Capture the cell that displays the provided text and extract its (X, Y) central coordinate. 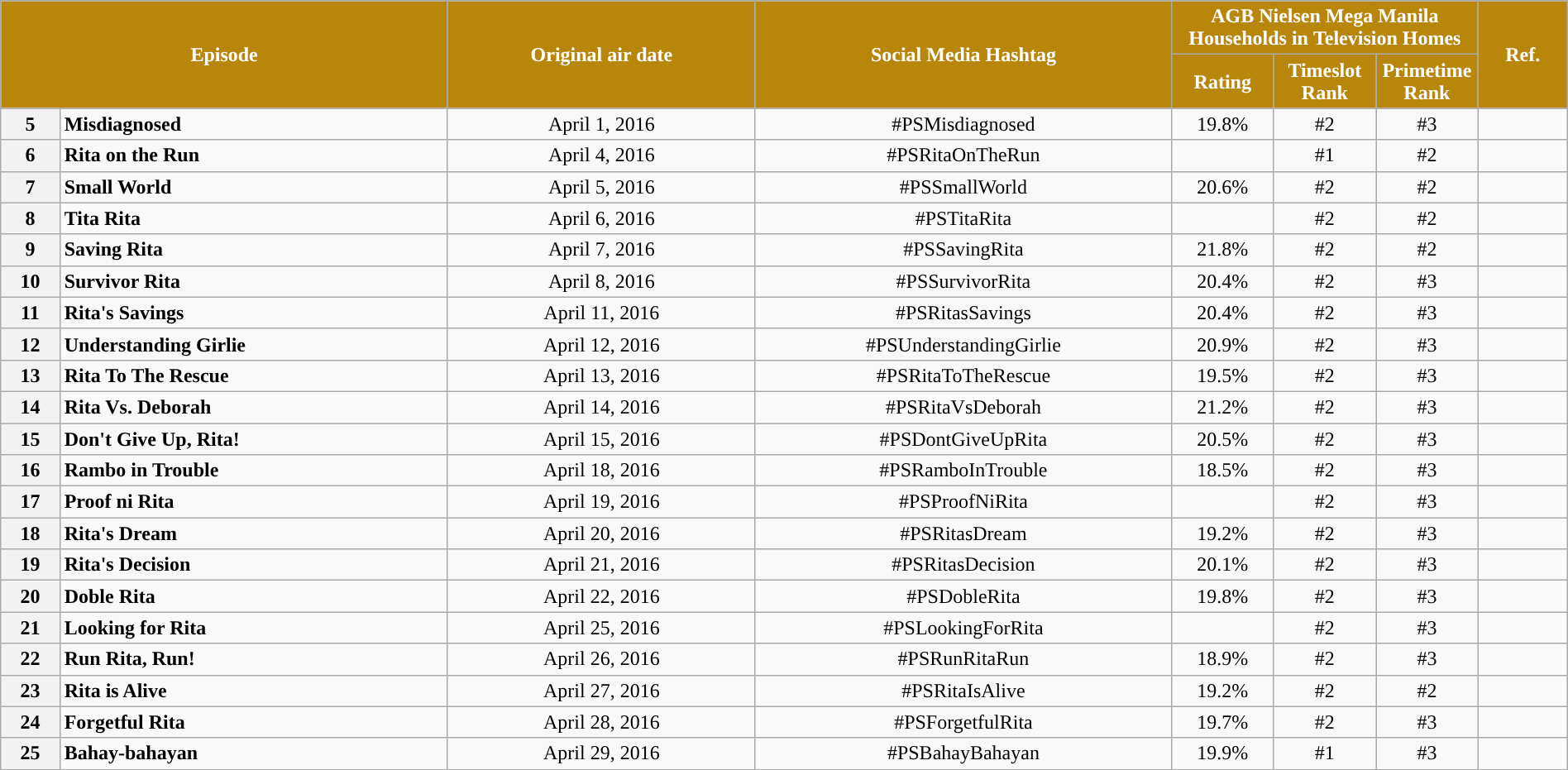
#PSRamboInTrouble (963, 471)
11 (30, 313)
17 (30, 502)
April 27, 2016 (601, 691)
#PSTitaRita (963, 218)
18 (30, 533)
20.9% (1222, 344)
#PSRitaVsDeborah (963, 407)
16 (30, 471)
#PSBahayBahayan (963, 753)
19.5% (1222, 375)
22 (30, 659)
April 12, 2016 (601, 344)
21.2% (1222, 407)
18.5% (1222, 471)
Rating (1222, 81)
Run Rita, Run! (253, 659)
Understanding Girlie (253, 344)
Rita's Decision (253, 565)
April 14, 2016 (601, 407)
#PSProofNiRita (963, 502)
April 26, 2016 (601, 659)
#PSSavingRita (963, 250)
7 (30, 187)
April 7, 2016 (601, 250)
20 (30, 596)
April 18, 2016 (601, 471)
Timeslot Rank (1325, 81)
Original air date (601, 55)
#PSRitaToTheRescue (963, 375)
Rita on the Run (253, 155)
#PSRitasDream (963, 533)
#PSRitasSavings (963, 313)
14 (30, 407)
Rita To The Rescue (253, 375)
Proof ni Rita (253, 502)
Social Media Hashtag (963, 55)
Small World (253, 187)
#PSRunRitaRun (963, 659)
#PSForgetfulRita (963, 722)
20.1% (1222, 565)
#PSRitaIsAlive (963, 691)
12 (30, 344)
Don't Give Up, Rita! (253, 439)
Rita Vs. Deborah (253, 407)
19.7% (1222, 722)
AGB Nielsen Mega Manila Households in Television Homes (1325, 28)
19.9% (1222, 753)
#PSDobleRita (963, 596)
Tita Rita (253, 218)
Rita's Dream (253, 533)
23 (30, 691)
April 6, 2016 (601, 218)
Forgetful Rita (253, 722)
13 (30, 375)
#PSDontGiveUpRita (963, 439)
#PSUnderstandingGirlie (963, 344)
15 (30, 439)
#PSSmallWorld (963, 187)
Survivor Rita (253, 281)
Rita is Alive (253, 691)
Primetime Rank (1427, 81)
April 4, 2016 (601, 155)
April 1, 2016 (601, 124)
#PSLookingForRita (963, 628)
April 19, 2016 (601, 502)
21 (30, 628)
April 28, 2016 (601, 722)
Saving Rita (253, 250)
April 25, 2016 (601, 628)
8 (30, 218)
Looking for Rita (253, 628)
Bahay-bahayan (253, 753)
Episode (225, 55)
April 15, 2016 (601, 439)
10 (30, 281)
Rita's Savings (253, 313)
Ref. (1523, 55)
5 (30, 124)
#PSRitasDecision (963, 565)
April 21, 2016 (601, 565)
#PSMisdiagnosed (963, 124)
18.9% (1222, 659)
April 13, 2016 (601, 375)
April 20, 2016 (601, 533)
#PSSurvivorRita (963, 281)
Rambo in Trouble (253, 471)
Misdiagnosed (253, 124)
April 5, 2016 (601, 187)
April 8, 2016 (601, 281)
25 (30, 753)
#PSRitaOnTheRun (963, 155)
April 29, 2016 (601, 753)
20.5% (1222, 439)
9 (30, 250)
21.8% (1222, 250)
20.6% (1222, 187)
24 (30, 722)
19 (30, 565)
April 11, 2016 (601, 313)
6 (30, 155)
April 22, 2016 (601, 596)
Doble Rita (253, 596)
